Return [X, Y] of the center of cell containing provided text 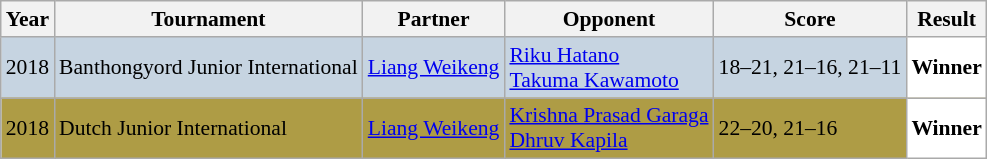
Result [946, 19]
18–21, 21–16, 21–11 [810, 68]
Krishna Prasad Garaga Dhruv Kapila [608, 128]
Score [810, 19]
Tournament [208, 19]
Partner [434, 19]
22–20, 21–16 [810, 128]
Opponent [608, 19]
Year [28, 19]
Riku Hatano Takuma Kawamoto [608, 68]
Dutch Junior International [208, 128]
Banthongyord Junior International [208, 68]
